Scan for the cell matching the given text and deliver its (x, y) coordinate at center. 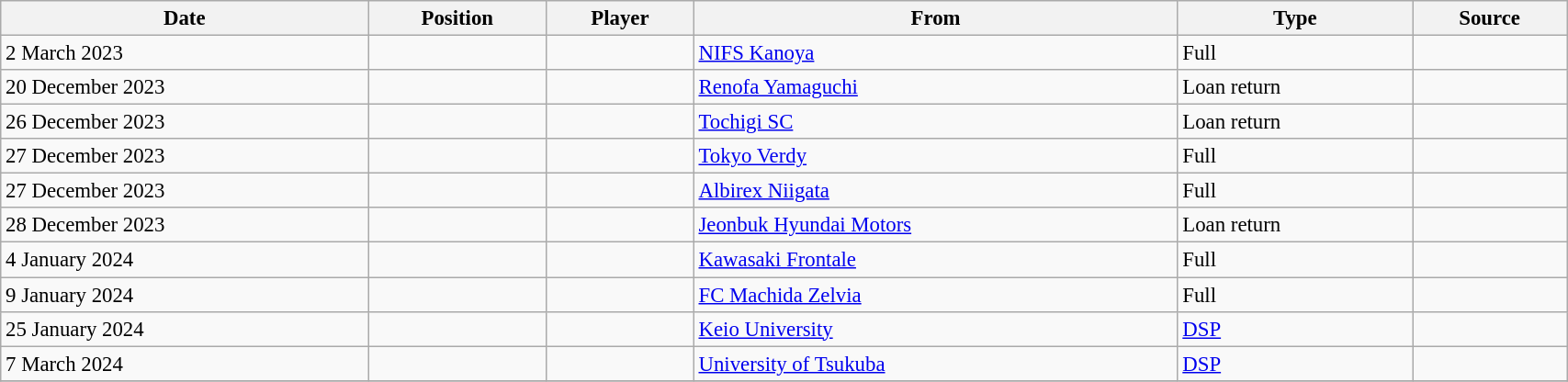
Kawasaki Frontale (935, 260)
2 March 2023 (185, 53)
From (935, 18)
Renofa Yamaguchi (935, 87)
20 December 2023 (185, 87)
Position (457, 18)
FC Machida Zelvia (935, 295)
Albirex Niigata (935, 191)
26 December 2023 (185, 122)
Source (1490, 18)
7 March 2024 (185, 364)
Date (185, 18)
Keio University (935, 329)
Player (621, 18)
University of Tsukuba (935, 364)
Jeonbuk Hyundai Motors (935, 225)
NIFS Kanoya (935, 53)
Type (1295, 18)
25 January 2024 (185, 329)
28 December 2023 (185, 225)
4 January 2024 (185, 260)
9 January 2024 (185, 295)
Tokyo Verdy (935, 156)
Tochigi SC (935, 122)
